Provide the (x, y) coordinate of the cell's center where the given text is located.  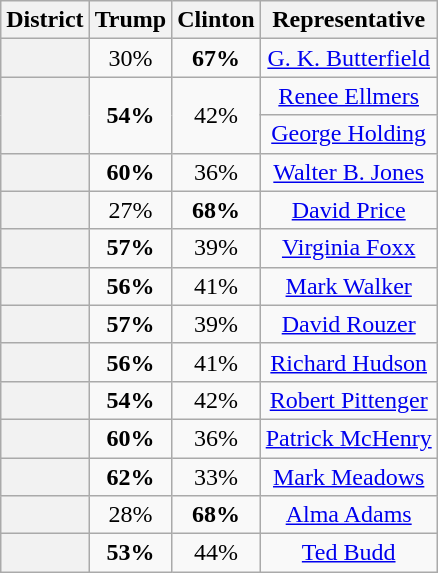
District (45, 20)
George Holding (348, 134)
Ted Budd (348, 553)
Virginia Foxx (348, 248)
Representative (348, 20)
Robert Pittenger (348, 400)
G. K. Butterfield (348, 58)
28% (130, 515)
53% (130, 553)
Renee Ellmers (348, 96)
62% (130, 477)
Clinton (216, 20)
30% (130, 58)
Walter B. Jones (348, 172)
Alma Adams (348, 515)
Trump (130, 20)
David Price (348, 210)
27% (130, 210)
Richard Hudson (348, 362)
67% (216, 58)
33% (216, 477)
David Rouzer (348, 324)
Patrick McHenry (348, 438)
Mark Walker (348, 286)
44% (216, 553)
Mark Meadows (348, 477)
